Locate the cell with the specified text and output its [X, Y] center coordinate. 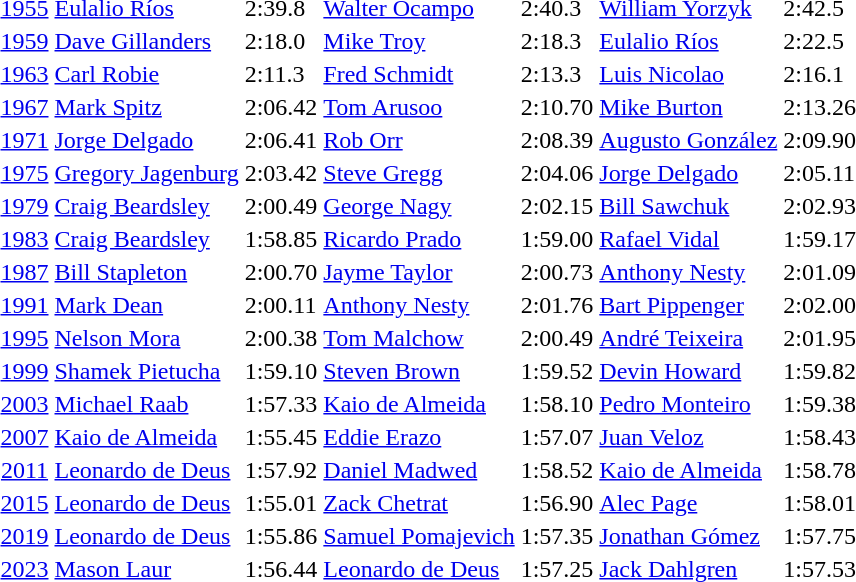
Eddie Erazo [419, 437]
Steve Gregg [419, 173]
Pedro Monteiro [688, 404]
1:55.86 [281, 536]
Mark Dean [146, 305]
2:08.39 [557, 140]
Eulalio Ríos [688, 41]
Gregory Jagenburg [146, 173]
Samuel Pomajevich [419, 536]
2:13.3 [557, 74]
Mike Troy [419, 41]
Ricardo Prado [419, 239]
Luis Nicolao [688, 74]
2:06.42 [281, 107]
1:57.35 [557, 536]
1:58.85 [281, 239]
Bill Sawchuk [688, 206]
1:59.52 [557, 371]
Tom Arusoo [419, 107]
Tom Malchow [419, 338]
Shamek Pietucha [146, 371]
1:56.90 [557, 503]
Augusto González [688, 140]
Dave Gillanders [146, 41]
Fred Schmidt [419, 74]
Bart Pippenger [688, 305]
1:58.10 [557, 404]
1:59.10 [281, 371]
1:59.00 [557, 239]
André Teixeira [688, 338]
2:06.41 [281, 140]
2:11.3 [281, 74]
Rob Orr [419, 140]
Nelson Mora [146, 338]
Jonathan Gómez [688, 536]
Steven Brown [419, 371]
2:00.73 [557, 272]
Alec Page [688, 503]
Michael Raab [146, 404]
Devin Howard [688, 371]
Juan Veloz [688, 437]
Daniel Madwed [419, 470]
1:57.92 [281, 470]
1:58.52 [557, 470]
Jayme Taylor [419, 272]
Mark Spitz [146, 107]
2:00.11 [281, 305]
Mike Burton [688, 107]
2:02.15 [557, 206]
Rafael Vidal [688, 239]
2:03.42 [281, 173]
1:57.07 [557, 437]
Carl Robie [146, 74]
2:10.70 [557, 107]
Zack Chetrat [419, 503]
Bill Stapleton [146, 272]
George Nagy [419, 206]
2:04.06 [557, 173]
2:18.3 [557, 41]
2:00.70 [281, 272]
2:01.76 [557, 305]
2:18.0 [281, 41]
2:00.38 [281, 338]
1:55.45 [281, 437]
1:57.33 [281, 404]
1:55.01 [281, 503]
